Return [X, Y] of the center of cell containing provided text 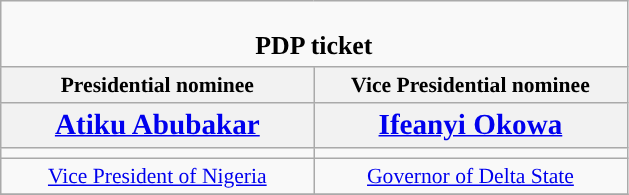
Ifeanyi Okowa [470, 125]
Atiku Abubakar [158, 125]
Vice President of Nigeria [158, 177]
PDP ticket [314, 34]
Governor of Delta State [470, 177]
Vice Presidential nominee [470, 85]
Presidential nominee [158, 85]
